Provide the (X, Y) coordinate of the cell's center where the given text is located.  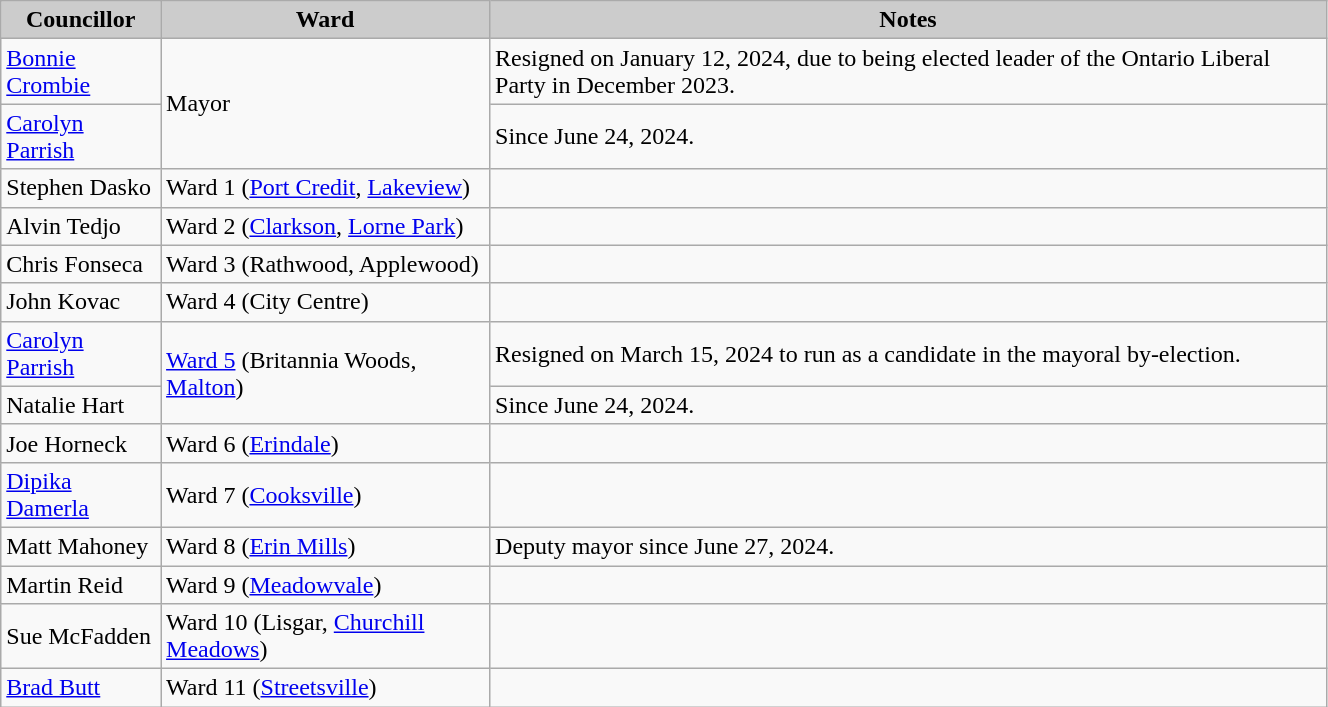
Joe Horneck (81, 443)
Ward 3 (Rathwood, Applewood) (326, 264)
Ward 10 (Lisgar, Churchill Meadows) (326, 636)
Ward 2 (Clarkson, Lorne Park) (326, 226)
Dipika Damerla (81, 494)
John Kovac (81, 302)
Councillor (81, 20)
Ward 1 (Port Credit, Lakeview) (326, 188)
Bonnie Crombie (81, 72)
Ward 6 (Erindale) (326, 443)
Ward 8 (Erin Mills) (326, 546)
Ward 5 (Britannia Woods, Malton) (326, 372)
Ward 9 (Meadowvale) (326, 585)
Natalie Hart (81, 405)
Resigned on January 12, 2024, due to being elected leader of the Ontario Liberal Party in December 2023. (908, 72)
Chris Fonseca (81, 264)
Alvin Tedjo (81, 226)
Mayor (326, 104)
Ward 11 (Streetsville) (326, 688)
Deputy mayor since June 27, 2024. (908, 546)
Matt Mahoney (81, 546)
Ward 7 (Cooksville) (326, 494)
Martin Reid (81, 585)
Brad Butt (81, 688)
Resigned on March 15, 2024 to run as a candidate in the mayoral by-election. (908, 354)
Ward (326, 20)
Ward 4 (City Centre) (326, 302)
Stephen Dasko (81, 188)
Sue McFadden (81, 636)
Notes (908, 20)
